Locate the cell with the specified text and output its [X, Y] center coordinate. 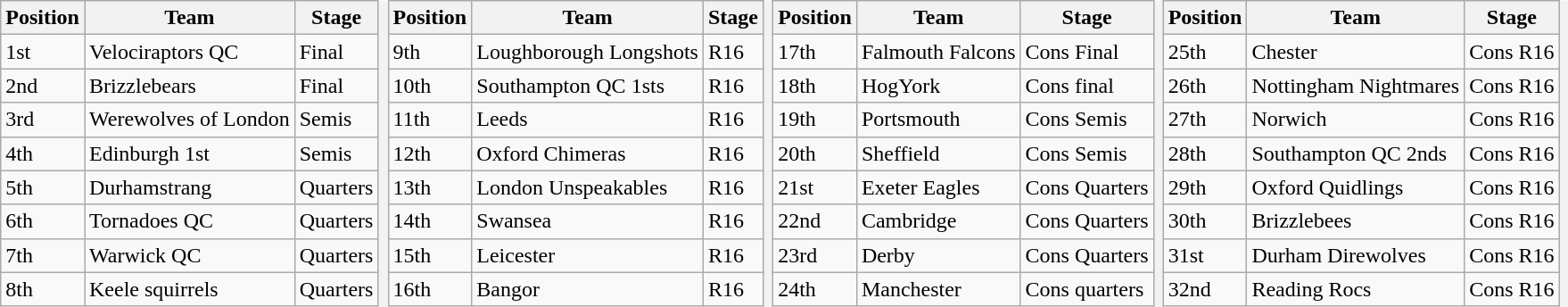
Keele squirrels [189, 289]
6th [43, 221]
32nd [1205, 289]
20th [815, 153]
22nd [815, 221]
Brizzlebees [1356, 221]
14th [430, 221]
19th [815, 120]
27th [1205, 120]
Nottingham Nightmares [1356, 86]
23rd [815, 255]
Portsmouth [938, 120]
29th [1205, 187]
Reading Rocs [1356, 289]
10th [430, 86]
Edinburgh 1st [189, 153]
30th [1205, 221]
Norwich [1356, 120]
Falmouth Falcons [938, 52]
Leeds [588, 120]
17th [815, 52]
1st [43, 52]
Loughborough Longshots [588, 52]
9th [430, 52]
31st [1205, 255]
Cons final [1086, 86]
Oxford Quidlings [1356, 187]
11th [430, 120]
Sheffield [938, 153]
Chester [1356, 52]
24th [815, 289]
London Unspeakables [588, 187]
26th [1205, 86]
7th [43, 255]
Bangor [588, 289]
8th [43, 289]
Durham Direwolves [1356, 255]
Oxford Chimeras [588, 153]
25th [1205, 52]
Velociraptors QC [189, 52]
Cambridge [938, 221]
Exeter Eagles [938, 187]
4th [43, 153]
Durhamstrang [189, 187]
Warwick QC [189, 255]
Werewolves of London [189, 120]
Leicester [588, 255]
Southampton QC 2nds [1356, 153]
Cons Final [1086, 52]
16th [430, 289]
Brizzlebears [189, 86]
18th [815, 86]
2nd [43, 86]
28th [1205, 153]
Tornadoes QC [189, 221]
3rd [43, 120]
Derby [938, 255]
21st [815, 187]
Southampton QC 1sts [588, 86]
12th [430, 153]
HogYork [938, 86]
Swansea [588, 221]
15th [430, 255]
13th [430, 187]
Manchester [938, 289]
5th [43, 187]
Cons quarters [1086, 289]
